Scan for the cell matching the given text and deliver its [x, y] coordinate at center. 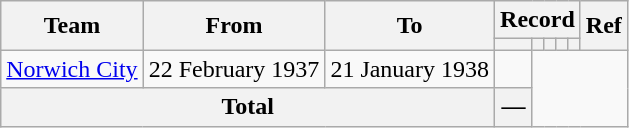
Ref [604, 26]
Record [538, 20]
22 February 1937 [234, 69]
Total [248, 107]
Norwich City [72, 69]
Team [72, 26]
21 January 1938 [410, 69]
― [514, 107]
To [410, 26]
From [234, 26]
